Identify which cell holds the provided text, then report its (X, Y) central coordinate. 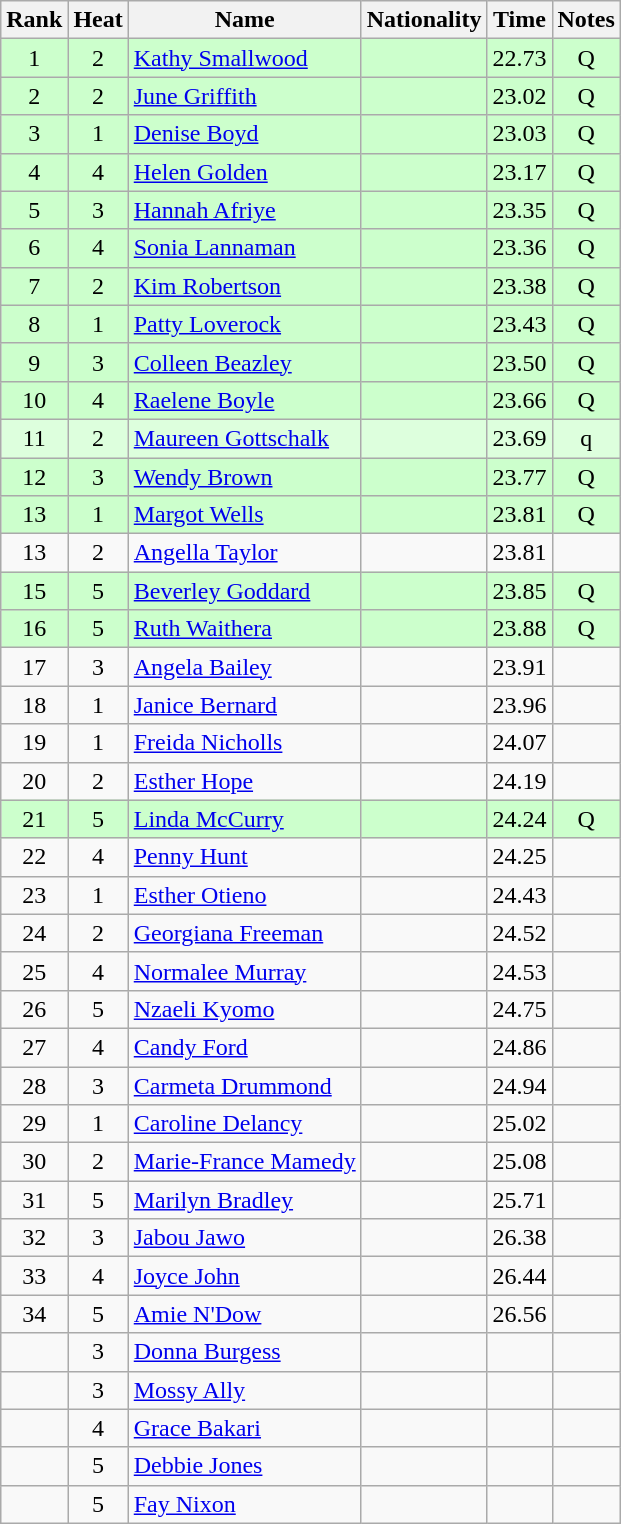
25 (34, 971)
Time (520, 20)
Freida Nicholls (244, 743)
Angela Bailey (244, 667)
Colleen Beazley (244, 362)
Ruth Waithera (244, 629)
26.38 (520, 1238)
27 (34, 1047)
Maureen Gottschalk (244, 438)
24.53 (520, 971)
25.08 (520, 1162)
21 (34, 819)
Marie-France Mamedy (244, 1162)
Notes (586, 20)
31 (34, 1200)
26.44 (520, 1276)
Kathy Smallwood (244, 58)
Normalee Murray (244, 971)
Janice Bernard (244, 705)
34 (34, 1314)
Helen Golden (244, 172)
Nationality (424, 20)
Denise Boyd (244, 134)
30 (34, 1162)
Patty Loverock (244, 324)
20 (34, 781)
Esther Otieno (244, 895)
23.85 (520, 591)
24.52 (520, 933)
23.66 (520, 400)
23.43 (520, 324)
23.50 (520, 362)
Candy Ford (244, 1047)
26 (34, 1009)
Fay Nixon (244, 1504)
24.24 (520, 819)
24.86 (520, 1047)
12 (34, 477)
24.75 (520, 1009)
25.02 (520, 1124)
24.19 (520, 781)
Marilyn Bradley (244, 1200)
28 (34, 1085)
22 (34, 857)
25.71 (520, 1200)
Mossy Ally (244, 1390)
24.94 (520, 1085)
Nzaeli Kyomo (244, 1009)
Margot Wells (244, 515)
6 (34, 248)
23.88 (520, 629)
Raelene Boyle (244, 400)
8 (34, 324)
19 (34, 743)
Name (244, 20)
24.25 (520, 857)
23.03 (520, 134)
23.69 (520, 438)
Grace Bakari (244, 1428)
Linda McCurry (244, 819)
Kim Robertson (244, 286)
16 (34, 629)
Hannah Afriye (244, 210)
Esther Hope (244, 781)
23 (34, 895)
7 (34, 286)
Rank (34, 20)
Georgiana Freeman (244, 933)
Sonia Lannaman (244, 248)
Debbie Jones (244, 1466)
15 (34, 591)
24.07 (520, 743)
Caroline Delancy (244, 1124)
24 (34, 933)
Donna Burgess (244, 1352)
23.02 (520, 96)
q (586, 438)
Wendy Brown (244, 477)
23.38 (520, 286)
29 (34, 1124)
23.17 (520, 172)
24.43 (520, 895)
Beverley Goddard (244, 591)
33 (34, 1276)
18 (34, 705)
11 (34, 438)
23.77 (520, 477)
22.73 (520, 58)
Heat (98, 20)
23.36 (520, 248)
23.91 (520, 667)
Amie N'Dow (244, 1314)
10 (34, 400)
26.56 (520, 1314)
9 (34, 362)
Jabou Jawo (244, 1238)
Angella Taylor (244, 553)
June Griffith (244, 96)
Penny Hunt (244, 857)
23.96 (520, 705)
Carmeta Drummond (244, 1085)
17 (34, 667)
Joyce John (244, 1276)
23.35 (520, 210)
32 (34, 1238)
